Capture the cell that displays the provided text and extract its [X, Y] central coordinate. 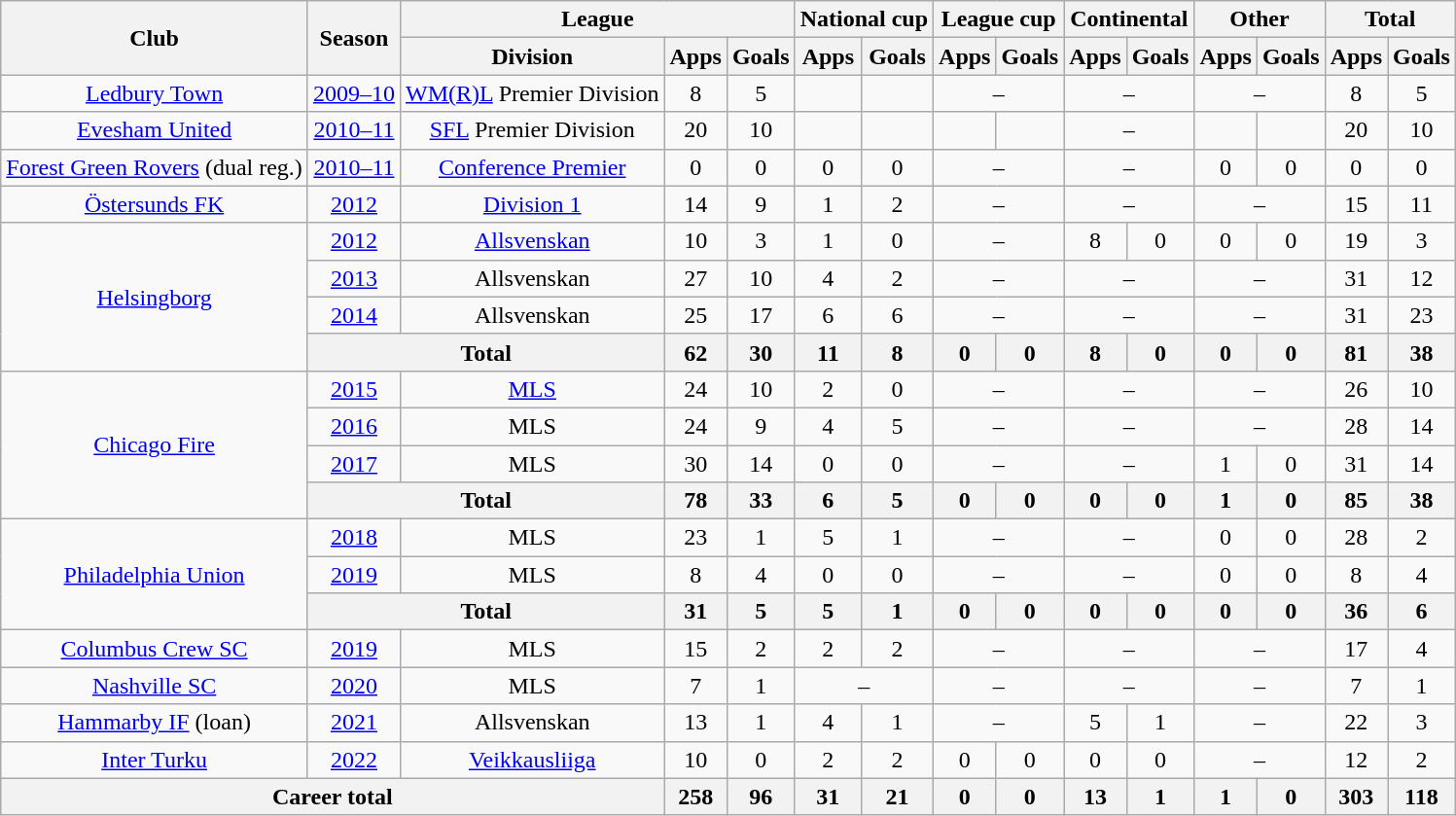
2017 [354, 464]
Conference Premier [531, 167]
2013 [354, 278]
118 [1422, 797]
2015 [354, 389]
85 [1356, 501]
Östersunds FK [155, 204]
258 [695, 797]
Forest Green Rovers (dual reg.) [155, 167]
League cup [999, 19]
27 [695, 278]
2014 [354, 315]
96 [761, 797]
Veikkausliiga [531, 760]
21 [898, 797]
Ledbury Town [155, 93]
78 [695, 501]
Division [531, 56]
2020 [354, 686]
Career total [333, 797]
2016 [354, 426]
Division 1 [531, 204]
Season [354, 38]
2021 [354, 723]
Nashville SC [155, 686]
2022 [354, 760]
National cup [864, 19]
Hammarby IF (loan) [155, 723]
Philadelphia Union [155, 575]
2018 [354, 538]
19 [1356, 241]
33 [761, 501]
303 [1356, 797]
Inter Turku [155, 760]
81 [1356, 352]
36 [1356, 612]
Continental [1129, 19]
WM(R)L Premier Division [531, 93]
Other [1260, 19]
25 [695, 315]
22 [1356, 723]
Columbus Crew SC [155, 649]
Evesham United [155, 130]
SFL Premier Division [531, 130]
Chicago Fire [155, 444]
2009–10 [354, 93]
Helsingborg [155, 297]
62 [695, 352]
League [597, 19]
Club [155, 38]
26 [1356, 389]
